Extract the [X, Y] coordinate from the center of the cell holding the provided text.  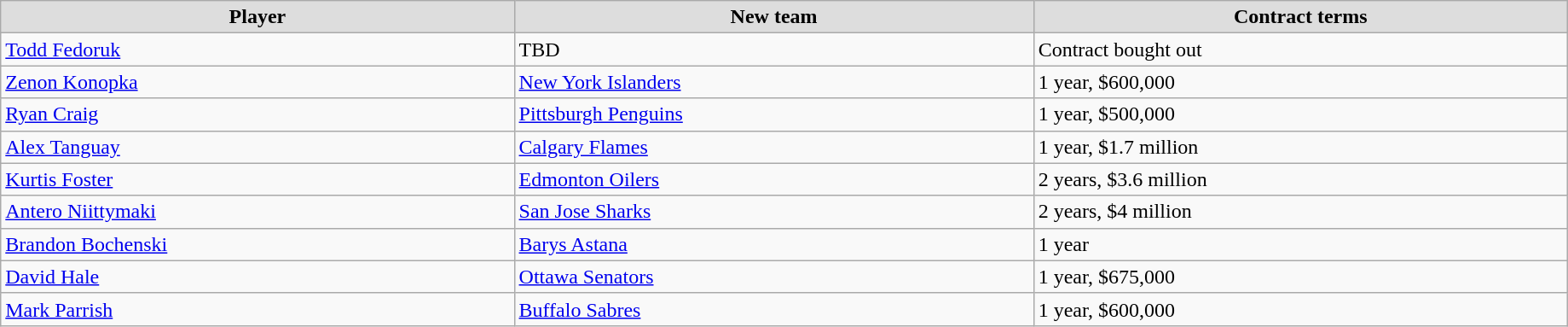
Calgary Flames [774, 147]
Contract terms [1300, 17]
New York Islanders [774, 82]
Brandon Bochenski [257, 244]
1 year, $500,000 [1300, 114]
2 years, $4 million [1300, 212]
New team [774, 17]
Kurtis Foster [257, 179]
1 year [1300, 244]
TBD [774, 50]
Contract bought out [1300, 50]
Barys Astana [774, 244]
Player [257, 17]
David Hale [257, 277]
Ottawa Senators [774, 277]
Antero Niittymaki [257, 212]
Buffalo Sabres [774, 309]
Zenon Konopka [257, 82]
1 year, $1.7 million [1300, 147]
Ryan Craig [257, 114]
Pittsburgh Penguins [774, 114]
San Jose Sharks [774, 212]
1 year, $675,000 [1300, 277]
Alex Tanguay [257, 147]
Todd Fedoruk [257, 50]
2 years, $3.6 million [1300, 179]
Edmonton Oilers [774, 179]
Mark Parrish [257, 309]
